Output the [X, Y] coordinate of the center of the cell containing the given text.  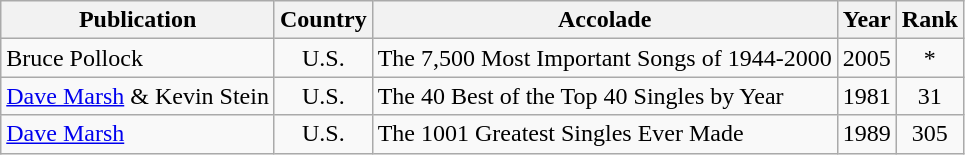
1981 [866, 96]
2005 [866, 58]
* [930, 58]
Rank [930, 20]
The 1001 Greatest Singles Ever Made [604, 134]
The 40 Best of the Top 40 Singles by Year [604, 96]
Year [866, 20]
Dave Marsh & Kevin Stein [138, 96]
1989 [866, 134]
31 [930, 96]
Bruce Pollock [138, 58]
The 7,500 Most Important Songs of 1944-2000 [604, 58]
Country [323, 20]
305 [930, 134]
Dave Marsh [138, 134]
Accolade [604, 20]
Publication [138, 20]
